Return the [x, y] coordinate for the center point of the cell that contains the specified text.  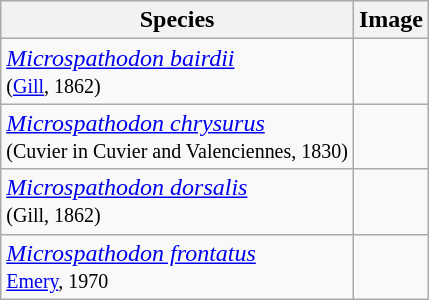
Image [390, 20]
Microspathodon frontatusEmery, 1970 [178, 266]
Species [178, 20]
Microspathodon bairdii(Gill, 1862) [178, 72]
Microspathodon dorsalis(Gill, 1862) [178, 202]
Microspathodon chrysurus(Cuvier in Cuvier and Valenciennes, 1830) [178, 136]
